Detect which cell encompasses the target text, then output its (X, Y) center coordinate. 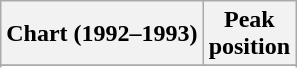
Peak position (249, 34)
Chart (1992–1993) (102, 34)
